Pinpoint the cell where the given text exists, returning its [x, y] midpoint coordinate. 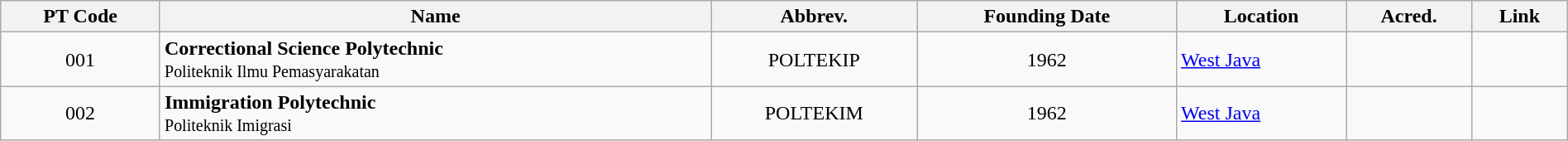
Link [1519, 17]
Acred. [1409, 17]
Founding Date [1047, 17]
POLTEKIP [814, 60]
Abbrev. [814, 17]
Location [1262, 17]
Correctional Science PolytechnicPoliteknik Ilmu Pemasyarakatan [435, 60]
PT Code [81, 17]
001 [81, 60]
Immigration PolytechnicPoliteknik Imigrasi [435, 113]
POLTEKIM [814, 113]
002 [81, 113]
Name [435, 17]
